Determine the (x, y) coordinate at the center of the cell enclosing the given text.  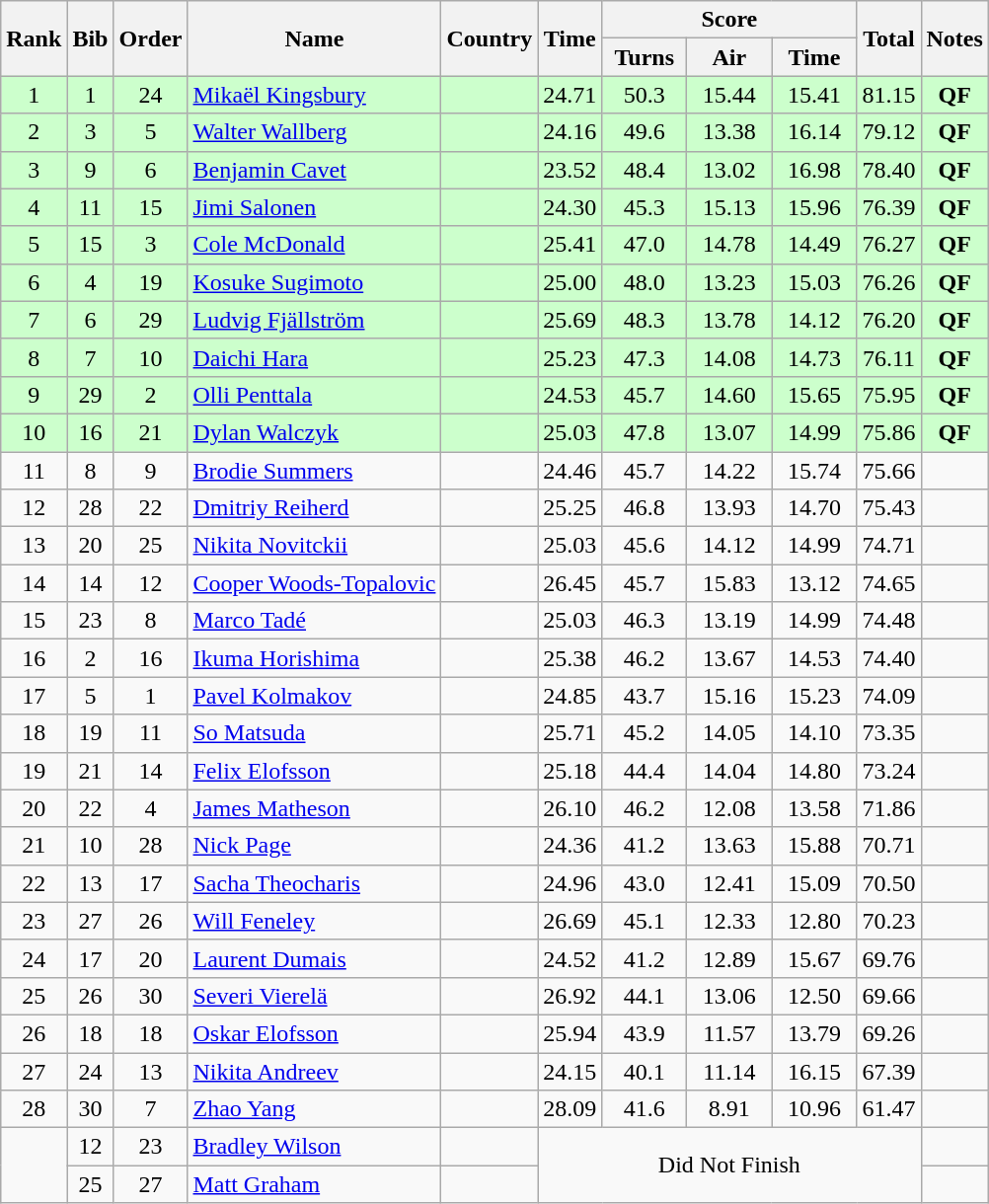
76.27 (888, 245)
26.92 (571, 996)
Marco Tadé (314, 621)
67.39 (888, 1071)
73.24 (888, 771)
75.66 (888, 471)
13.38 (729, 132)
76.20 (888, 320)
Nick Page (314, 846)
Sacha Theocharis (314, 883)
Daichi Hara (314, 357)
15.03 (814, 282)
15.88 (814, 846)
69.66 (888, 996)
49.6 (645, 132)
Walter Wallberg (314, 132)
Nikita Andreev (314, 1071)
15.83 (729, 583)
45.2 (645, 733)
45.3 (645, 207)
24.71 (571, 95)
16.14 (814, 132)
24.96 (571, 883)
12.33 (729, 921)
26.45 (571, 583)
13.78 (729, 320)
70.71 (888, 846)
48.0 (645, 282)
12.08 (729, 808)
48.3 (645, 320)
69.76 (888, 958)
13.79 (814, 1033)
45.1 (645, 921)
12.80 (814, 921)
50.3 (645, 95)
13.93 (729, 508)
14.73 (814, 357)
75.43 (888, 508)
14.70 (814, 508)
78.40 (888, 170)
Bradley Wilson (314, 1147)
45.6 (645, 546)
13.67 (729, 658)
10.96 (814, 1109)
Benjamin Cavet (314, 170)
74.09 (888, 696)
13.23 (729, 282)
46.3 (645, 621)
15.16 (729, 696)
25.25 (571, 508)
23.52 (571, 170)
24.36 (571, 846)
Olli Penttala (314, 395)
15.74 (814, 471)
70.23 (888, 921)
25.23 (571, 357)
13.07 (729, 432)
12.89 (729, 958)
71.86 (888, 808)
24.16 (571, 132)
14.60 (729, 395)
75.86 (888, 432)
13.58 (814, 808)
15.67 (814, 958)
25.41 (571, 245)
43.7 (645, 696)
Air (729, 57)
13.06 (729, 996)
Rank (34, 38)
69.26 (888, 1033)
47.8 (645, 432)
Score (729, 20)
79.12 (888, 132)
25.69 (571, 320)
Nikita Novitckii (314, 546)
61.47 (888, 1109)
44.4 (645, 771)
Laurent Dumais (314, 958)
16.98 (814, 170)
14.80 (814, 771)
43.0 (645, 883)
Severi Vierelä (314, 996)
15.23 (814, 696)
44.1 (645, 996)
Mikaël Kingsbury (314, 95)
14.78 (729, 245)
25.71 (571, 733)
James Matheson (314, 808)
43.9 (645, 1033)
41.6 (645, 1109)
11.14 (729, 1071)
Felix Elofsson (314, 771)
24.52 (571, 958)
13.02 (729, 170)
Pavel Kolmakov (314, 696)
8.91 (729, 1109)
74.48 (888, 621)
14.22 (729, 471)
15.44 (729, 95)
24.53 (571, 395)
Dmitriy Reiherd (314, 508)
Zhao Yang (314, 1109)
74.65 (888, 583)
Turns (645, 57)
25.94 (571, 1033)
Brodie Summers (314, 471)
Kosuke Sugimoto (314, 282)
81.15 (888, 95)
75.95 (888, 395)
24.15 (571, 1071)
26.10 (571, 808)
15.96 (814, 207)
16.15 (814, 1071)
14.53 (814, 658)
Ludvig Fjällström (314, 320)
12.50 (814, 996)
Name (314, 38)
70.50 (888, 883)
15.65 (814, 395)
Cole McDonald (314, 245)
28.09 (571, 1109)
Total (888, 38)
14.04 (729, 771)
Did Not Finish (729, 1166)
25.38 (571, 658)
76.39 (888, 207)
24.46 (571, 471)
14.05 (729, 733)
14.10 (814, 733)
14.08 (729, 357)
Matt Graham (314, 1184)
73.35 (888, 733)
Jimi Salonen (314, 207)
12.41 (729, 883)
Bib (91, 38)
40.1 (645, 1071)
Order (150, 38)
14.49 (814, 245)
47.3 (645, 357)
25.00 (571, 282)
74.71 (888, 546)
So Matsuda (314, 733)
47.0 (645, 245)
26.69 (571, 921)
13.19 (729, 621)
15.41 (814, 95)
Country (490, 38)
74.40 (888, 658)
25.18 (571, 771)
Cooper Woods-Topalovic (314, 583)
48.4 (645, 170)
13.12 (814, 583)
24.85 (571, 696)
24.30 (571, 207)
76.11 (888, 357)
Will Feneley (314, 921)
11.57 (729, 1033)
Dylan Walczyk (314, 432)
Oskar Elofsson (314, 1033)
13.63 (729, 846)
76.26 (888, 282)
46.8 (645, 508)
15.13 (729, 207)
Notes (954, 38)
Ikuma Horishima (314, 658)
15.09 (814, 883)
